Identify which cell holds the provided text, then report its [X, Y] central coordinate. 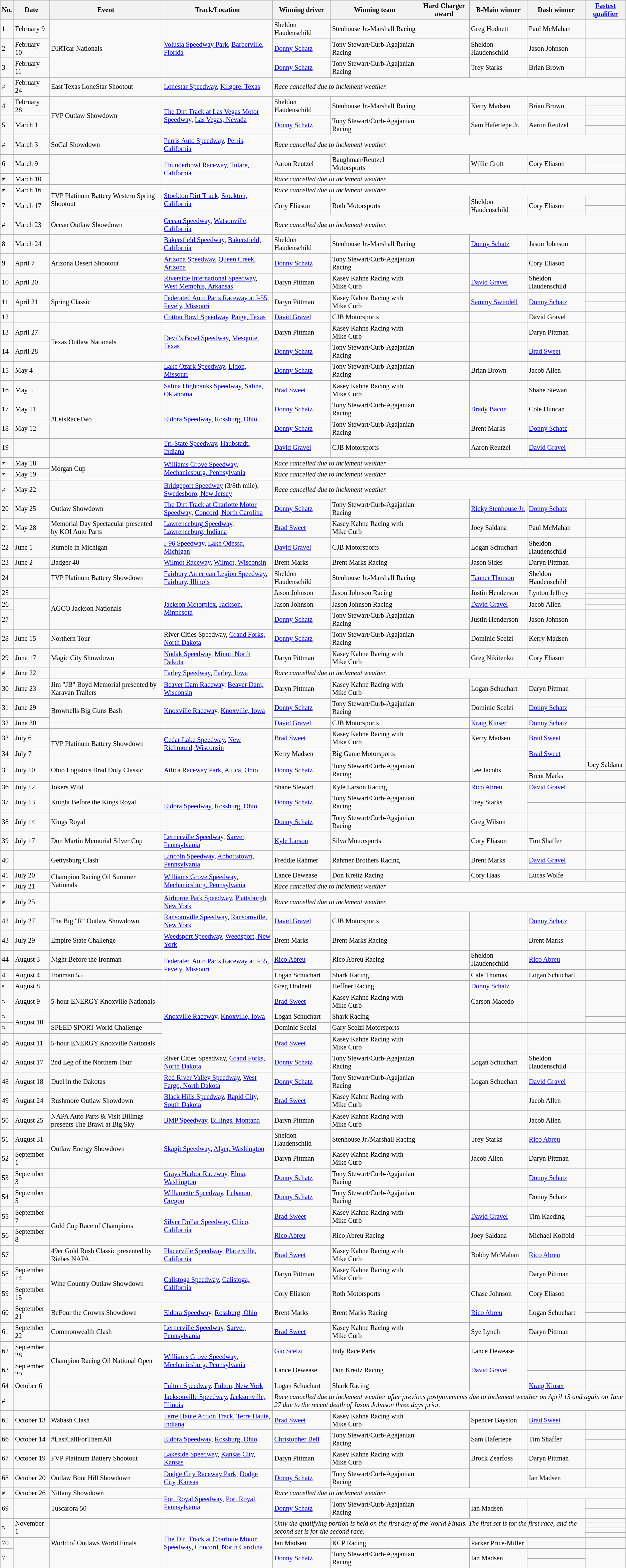
Date [31, 10]
August 25 [31, 1120]
Lynton Jeffrey [556, 593]
Thunderbowl Raceway, Tulare, California [218, 170]
Ironman 55 [106, 975]
February 28 [31, 106]
Tanner Thorson [498, 578]
Bridgeport Speedway (3/8th mile), Swedesboro, New Jersey [218, 489]
FVP Platinum Battery Western Spring Shootout [106, 200]
August 11 [31, 1043]
May 25 [31, 509]
November 1 [31, 1528]
Christopher Bell [302, 1439]
Silva Motorsports [375, 841]
68 [7, 1478]
SoCal Showdown [106, 145]
Texas Outlaw Nationals [106, 342]
October 26 [31, 1493]
August 17 [31, 1062]
21 [7, 528]
Champion Racing Oil Summer Nationals [106, 881]
Cotton Bowl Speedway, Paige, Texas [218, 317]
September 7 [31, 1216]
October 20 [31, 1478]
Sye Lynch [498, 1332]
July 13 [31, 802]
AGCO Jackson Nationals [106, 608]
Empire State Challenge [106, 940]
March 9 [31, 164]
Jim "JB" Boyd Memorial presented by Karavan Trailers [106, 689]
44 [7, 960]
May 19 [31, 474]
Ricky Stenhouse Jr. [498, 509]
Gold Cup Race of Champions [106, 1226]
3 [7, 67]
February 11 [31, 67]
August 31 [31, 1139]
#LastCallForThemAll [106, 1439]
27 [7, 619]
57 [7, 1255]
Bobby McMahan [498, 1255]
Track/Location [218, 10]
11 [7, 302]
36 [7, 787]
30 [7, 689]
7 [7, 206]
Brock Zearfoss [498, 1458]
May 18 [31, 463]
Memorial Day Spectacular presented by KOI Auto Parts [106, 528]
September 21 [31, 1313]
B-Main winner [498, 10]
Stockton Dirt Track, Stockton, California [218, 200]
East Texas LoneStar Shootout [106, 87]
No. [7, 10]
Farley Speedway, Farley, Iowa [218, 673]
Fairbury American Legion Speedway, Fairbury, Illinois [218, 578]
July 25 [31, 902]
Grays Harbor Raceway, Elma, Washington [218, 1178]
Wabash Clash [106, 1420]
August 10 [31, 1022]
Weedsport Speedway, Weedsport, New York [218, 940]
Cory Haas [498, 875]
Terre Haute Action Track, Terre Haute, Indiana [218, 1420]
Attica Raceway Park, Attica, Ohio [218, 770]
69 [7, 1508]
Greg Wilson [498, 822]
Winning driver [302, 10]
Ransomville Speedway, Ransomville, New York [218, 921]
May 5 [31, 390]
June 22 [31, 673]
Chase Johnson [498, 1294]
Michael Kolfoid [556, 1236]
September 3 [31, 1178]
May 11 [31, 409]
Fulton Speedway, Fulton, New York [218, 1386]
64 [7, 1386]
September 8 [31, 1236]
I-96 Speedway, Lake Odessa, Michigan [218, 547]
Indy Race Parts [375, 1351]
Stenhouse Jr./Marshall Racing [375, 1139]
June 23 [31, 689]
2nd Leg of the Northern Tour [106, 1062]
56 [7, 1236]
April 7 [31, 263]
May 28 [31, 528]
Freddie Rahmer [302, 860]
Bakersfield Speedway, Bakersfield, California [218, 244]
The Dirt Track at Las Vegas Motor Speedway, Las Vegas, Nevada [218, 116]
October 13 [31, 1420]
Silver Dollar Speedway, Chico, California [218, 1226]
70 [7, 1543]
February 9 [31, 29]
52 [7, 1159]
Riverside International Speedway, West Memphis, Arkansas [218, 282]
Rahmer Brothers Racing [375, 860]
Lee Jacobs [498, 770]
BMP Speedway, Billings, Montana [218, 1120]
35 [7, 770]
BeFour the Crowns Showdown [106, 1313]
KCP Racing [375, 1543]
July 17 [31, 841]
Kyle Larson Racing [375, 787]
Brownells Big Guns Bash [106, 711]
71 [7, 1558]
Duel in the Dakotas [106, 1082]
23 [7, 563]
Ocean Speedway, Watsonville, California [218, 225]
46 [7, 1043]
32 [7, 723]
August 3 [31, 960]
Nodak Speedway, Minot, North Dakota [218, 658]
Lake Ozark Speedway, Eldon, Missouri [218, 371]
Airborne Park Speedway, Plattsburgh, New York [218, 902]
Sam Hafertepe [498, 1439]
The Big "R" Outlaw Showdown [106, 921]
Jason Sides [498, 563]
Cedar Lake Speedway, New Richmond, Wisconsin [218, 744]
49 [7, 1101]
25 [7, 593]
Lawrenceburg Speedway, Lawrenceburg, Indiana [218, 528]
Outlaw Energy Showdown [106, 1149]
Baughman/Reutzel Motorsports [375, 164]
June 29 [31, 708]
62 [7, 1351]
Gio Scelzi [302, 1351]
Sam Hafertepe Jr. [498, 125]
20 [7, 509]
Placerville Speedway, Placerville, California [218, 1255]
Brady Bacon [498, 409]
Greg Nikitenko [498, 658]
Tim Kaeding [556, 1216]
Don Martin Memorial Silver Cup [106, 841]
Dodge City Raceway Park, Dodge City, Kansas [218, 1478]
Lakeside Speedway, Kansas City, Kansas [218, 1458]
59 [7, 1294]
September 28 [31, 1351]
37 [7, 802]
Hard Charger award [444, 10]
May 4 [31, 371]
September 1 [31, 1159]
13 [7, 332]
Ocean Outlaw Showdown [106, 225]
Fastest qualifier [605, 10]
October 19 [31, 1458]
47 [7, 1062]
August 24 [31, 1101]
Spring Classic [106, 302]
August 4 [31, 975]
July 20 [31, 875]
42 [7, 921]
June 1 [31, 547]
Outlaw Showdown [106, 509]
July 10 [31, 770]
Nittany Showdown [106, 1493]
August 8 [31, 986]
March 17 [31, 206]
Arizona Desert Shootout [106, 263]
June 2 [31, 563]
45 [7, 975]
Lincoln Speedway, Abbottstown, Pennsylvania [218, 860]
Calistoga Speedway, Calistoga, California [218, 1284]
55 [7, 1216]
14 [7, 352]
Kings Royal [106, 822]
58 [7, 1274]
March 24 [31, 244]
July 29 [31, 940]
Morgan Cup [106, 469]
FVP Platinum Battery Shootout [106, 1458]
22 [7, 547]
Lucas Wolfe [556, 875]
Salina Highbanks Speedway, Salina, Oklahoma [218, 390]
33 [7, 738]
September 15 [31, 1294]
Spencer Bayston [498, 1420]
Gettysburg Clash [106, 860]
NAPA Auto Parts & Visit Billings presents The Brawl at Big Sky [106, 1120]
Black Hills Speedway, Rapid City, South Dakota [218, 1101]
Event [106, 10]
June 30 [31, 723]
April 27 [31, 332]
Outlaw Boot Hill Showdown [106, 1478]
Port Royal Speedway, Port Royal, Pennsylvania [218, 1503]
March 1 [31, 125]
March 3 [31, 145]
18 [7, 428]
17 [7, 409]
Night Before the Ironman [106, 960]
August 18 [31, 1082]
63 [7, 1370]
Northern Tour [106, 639]
Knight Before the Kings Royal [106, 802]
61 [7, 1332]
67 [7, 1458]
September 29 [31, 1370]
July 14 [31, 822]
September 5 [31, 1197]
26 [7, 604]
6 [7, 164]
1 [7, 29]
2 [7, 48]
#LetsRaceTwo [106, 419]
15 [7, 371]
Wine Country Outlaw Showdown [106, 1284]
12 [7, 317]
July 7 [31, 754]
September 14 [31, 1274]
Wilmot Raceway, Wilmot, Wisconsin [218, 563]
February 10 [31, 48]
48 [7, 1082]
29 [7, 658]
40 [7, 860]
Rumble in Michigan [106, 547]
Sammy Swindell [498, 302]
28 [7, 639]
May 12 [31, 428]
June 15 [31, 639]
Champion Racing Oil National Open [106, 1361]
53 [7, 1178]
8 [7, 244]
Badger 40 [106, 563]
July 12 [31, 787]
Cole Duncan [556, 409]
August 9 [31, 1001]
Gary Scelzi Motorsports [375, 1028]
June 17 [31, 658]
October 14 [31, 1439]
Ohio Logistics Brad Doty Classic [106, 770]
9 [7, 263]
5 [7, 125]
July 27 [31, 921]
Dash winner [556, 10]
DIRTcar Nationals [106, 48]
Magic City Showdown [106, 658]
Jacksonville Speedway, Jacksonville, Illinois [218, 1401]
Kyle Larson [302, 841]
66 [7, 1439]
SPEED SPORT World Challenge [106, 1028]
43 [7, 940]
24 [7, 578]
19 [7, 448]
Arizona Speedway, Queen Creek, Arizona [218, 263]
Devil's Bowl Speedway, Mesquite, Texas [218, 342]
April 21 [31, 302]
Winning team [375, 10]
60 [7, 1313]
Willie Croft [498, 164]
Jokers Wild [106, 787]
Tuscarora 50 [106, 1508]
10 [7, 282]
Rushmore Outlaw Showdown [106, 1101]
38 [7, 822]
Tri-State Speedway, Haubstadt, Indiana [218, 448]
39 [7, 841]
Red River Valley Speedway, West Fargo, North Dakota [218, 1082]
April 20 [31, 282]
4 [7, 106]
50 [7, 1120]
Jackson Motorplex, Jackson, Minnesota [218, 608]
34 [7, 754]
49er Gold Rush Classic presented by Riebes NAPA [106, 1255]
February 24 [31, 87]
54 [7, 1197]
May 22 [31, 489]
July 21 [31, 887]
Cale Thomas [498, 975]
51 [7, 1139]
Perris Auto Speedway, Perris, California [218, 145]
July 6 [31, 738]
41 [7, 875]
Commonwealth Clash [106, 1332]
September 22 [31, 1332]
16 [7, 390]
March 10 [31, 179]
Beaver Dam Raceway, Beaver Dam, Wisconsin [218, 689]
FVP Outlaw Showdown [106, 116]
Heffner Racing [375, 986]
March 23 [31, 225]
October 6 [31, 1386]
World of Outlaws World Finals [106, 1543]
April 28 [31, 352]
Skagit Speedway, Alger, Washington [218, 1149]
31 [7, 708]
Carson Macedo [498, 1001]
March 16 [31, 190]
65 [7, 1420]
Parker Price-Miller [498, 1543]
Lonestar Speedway, Kilgore, Texas [218, 87]
Big Game Motorsports [375, 754]
Volusia Speedway Park, Barberville, Florida [218, 48]
Willamette Speedway, Lebanon, Oregon [218, 1197]
